Return [X, Y] of the center of cell containing provided text 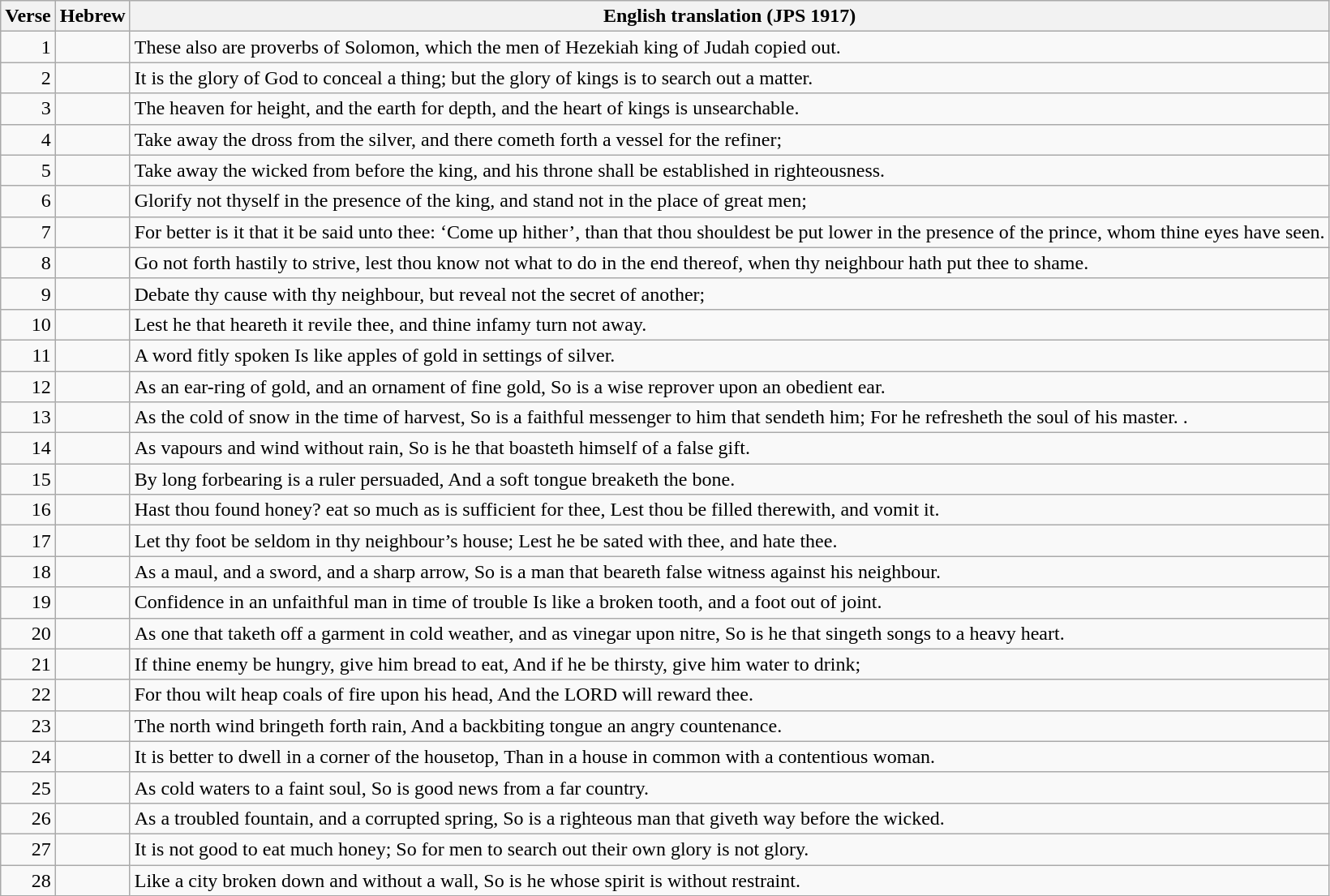
7 [28, 232]
For thou wilt heap coals of fire upon his head, And the LORD will reward thee. [730, 695]
Go not forth hastily to strive, lest thou know not what to do in the end thereof, when thy neighbour hath put thee to shame. [730, 263]
As one that taketh off a garment in cold weather, and as vinegar upon nitre, So is he that singeth songs to a heavy heart. [730, 633]
26 [28, 818]
25 [28, 787]
18 [28, 572]
2 [28, 78]
10 [28, 324]
Hebrew [92, 16]
12 [28, 387]
15 [28, 479]
28 [28, 880]
These also are proverbs of Solomon, which the men of Hezekiah king of Judah copied out. [730, 47]
Like a city broken down and without a wall, So is he whose spirit is without restraint. [730, 880]
14 [28, 448]
21 [28, 664]
22 [28, 695]
Take away the wicked from before the king, and his throne shall be established in righteousness. [730, 170]
As a troubled fountain, and a corrupted spring, So is a righteous man that giveth way before the wicked. [730, 818]
20 [28, 633]
The north wind bringeth forth rain, And a backbiting tongue an angry countenance. [730, 726]
23 [28, 726]
24 [28, 757]
5 [28, 170]
Lest he that heareth it revile thee, and thine infamy turn not away. [730, 324]
If thine enemy be hungry, give him bread to eat, And if he be thirsty, give him water to drink; [730, 664]
3 [28, 109]
19 [28, 602]
A word fitly spoken Is like apples of gold in settings of silver. [730, 355]
English translation (JPS 1917) [730, 16]
The heaven for height, and the earth for depth, and the heart of kings is unsearchable. [730, 109]
11 [28, 355]
As a maul, and a sword, and a sharp arrow, So is a man that beareth false witness against his neighbour. [730, 572]
Verse [28, 16]
As the cold of snow in the time of harvest, So is a faithful messenger to him that sendeth him; For he refresheth the soul of his master. . [730, 418]
4 [28, 139]
It is better to dwell in a corner of the housetop, Than in a house in common with a contentious woman. [730, 757]
Let thy foot be seldom in thy neighbour’s house; Lest he be sated with thee, and hate thee. [730, 541]
As an ear-ring of gold, and an ornament of fine gold, So is a wise reprover upon an obedient ear. [730, 387]
Take away the dross from the silver, and there cometh forth a vessel for the refiner; [730, 139]
16 [28, 510]
It is not good to eat much honey; So for men to search out their own glory is not glory. [730, 849]
Confidence in an unfaithful man in time of trouble Is like a broken tooth, and a foot out of joint. [730, 602]
17 [28, 541]
Debate thy cause with thy neighbour, but reveal not the secret of another; [730, 294]
1 [28, 47]
It is the glory of God to conceal a thing; but the glory of kings is to search out a matter. [730, 78]
9 [28, 294]
As vapours and wind without rain, So is he that boasteth himself of a false gift. [730, 448]
Hast thou found honey? eat so much as is sufficient for thee, Lest thou be filled therewith, and vomit it. [730, 510]
By long forbearing is a ruler persuaded, And a soft tongue breaketh the bone. [730, 479]
As cold waters to a faint soul, So is good news from a far country. [730, 787]
Glorify not thyself in the presence of the king, and stand not in the place of great men; [730, 201]
13 [28, 418]
6 [28, 201]
8 [28, 263]
27 [28, 849]
